Extract the (X, Y) coordinate from the center of the cell holding the provided text.  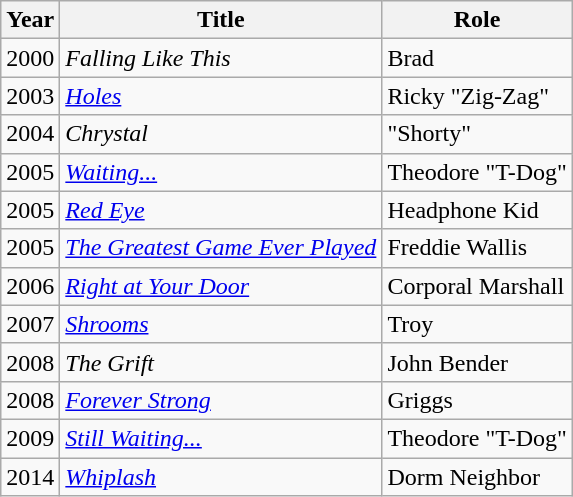
Headphone Kid (477, 210)
2000 (30, 58)
"Shorty" (477, 134)
Shrooms (221, 324)
Corporal Marshall (477, 286)
Freddie Wallis (477, 248)
Brad (477, 58)
Holes (221, 96)
2007 (30, 324)
Role (477, 20)
Griggs (477, 400)
Title (221, 20)
Right at Your Door (221, 286)
Chrystal (221, 134)
2009 (30, 438)
Red Eye (221, 210)
Whiplash (221, 477)
Falling Like This (221, 58)
Troy (477, 324)
The Grift (221, 362)
Dorm Neighbor (477, 477)
Forever Strong (221, 400)
2004 (30, 134)
2006 (30, 286)
Ricky "Zig-Zag" (477, 96)
2003 (30, 96)
The Greatest Game Ever Played (221, 248)
Still Waiting... (221, 438)
2014 (30, 477)
Year (30, 20)
John Bender (477, 362)
Waiting... (221, 172)
